Search for the cell housing the specified text and yield its [X, Y] center coordinate. 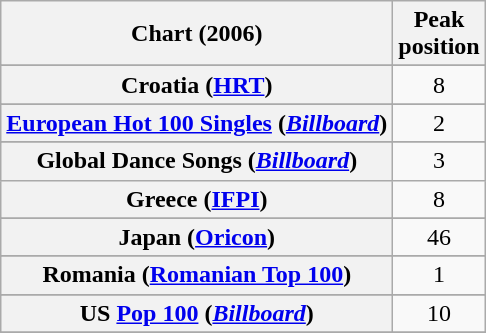
2 [439, 123]
10 [439, 313]
Peakposition [439, 34]
1 [439, 275]
Greece (IFPI) [197, 199]
Chart (2006) [197, 34]
Global Dance Songs (Billboard) [197, 161]
3 [439, 161]
Romania (Romanian Top 100) [197, 275]
Japan (Oricon) [197, 237]
46 [439, 237]
European Hot 100 Singles (Billboard) [197, 123]
US Pop 100 (Billboard) [197, 313]
Croatia (HRT) [197, 85]
